Identify which cell holds the provided text, then report its (X, Y) central coordinate. 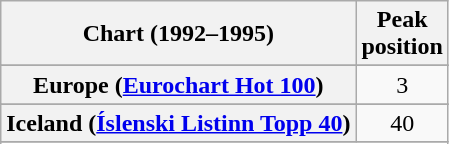
Iceland (Íslenski Listinn Topp 40) (178, 123)
Chart (1992–1995) (178, 34)
Peakposition (402, 34)
Europe (Eurochart Hot 100) (178, 85)
40 (402, 123)
3 (402, 85)
